Provide the [x, y] coordinate of the cell's center where the given text is located.  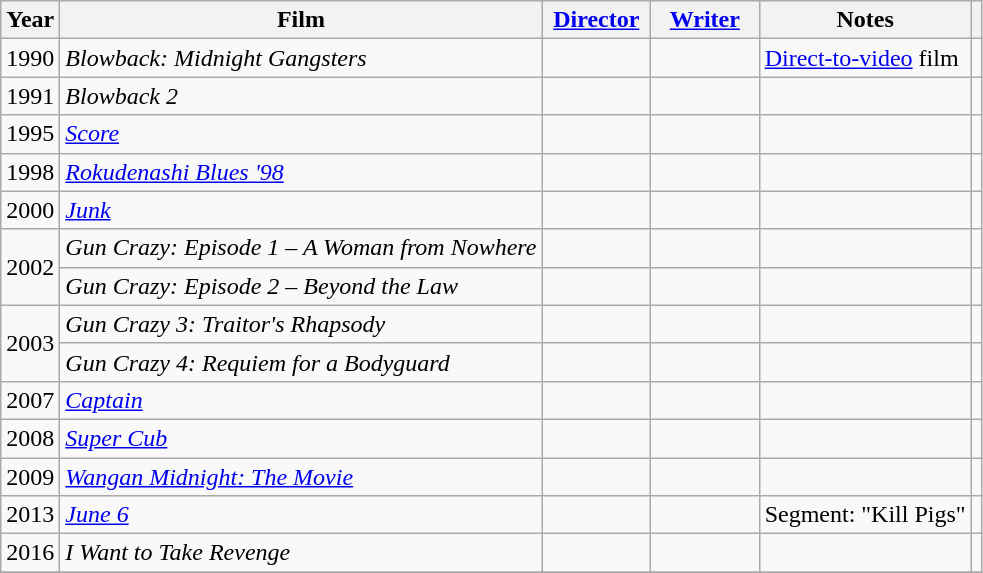
1995 [30, 134]
Score [301, 134]
2007 [30, 400]
Director [596, 20]
Rokudenashi Blues '98 [301, 172]
Blowback 2 [301, 96]
Writer [706, 20]
I Want to Take Revenge [301, 553]
Gun Crazy: Episode 2 – Beyond the Law [301, 286]
Gun Crazy 3: Traitor's Rhapsody [301, 324]
Film [301, 20]
Year [30, 20]
June 6 [301, 515]
Segment: "Kill Pigs" [865, 515]
1990 [30, 58]
Notes [865, 20]
Wangan Midnight: The Movie [301, 477]
2008 [30, 438]
1998 [30, 172]
2000 [30, 210]
Direct-to-video film [865, 58]
Junk [301, 210]
2013 [30, 515]
1991 [30, 96]
Gun Crazy 4: Requiem for a Bodyguard [301, 362]
Blowback: Midnight Gangsters [301, 58]
Gun Crazy: Episode 1 – A Woman from Nowhere [301, 248]
Super Cub [301, 438]
2009 [30, 477]
2003 [30, 343]
Captain [301, 400]
2016 [30, 553]
2002 [30, 267]
